Search for the cell housing the specified text and yield its [x, y] center coordinate. 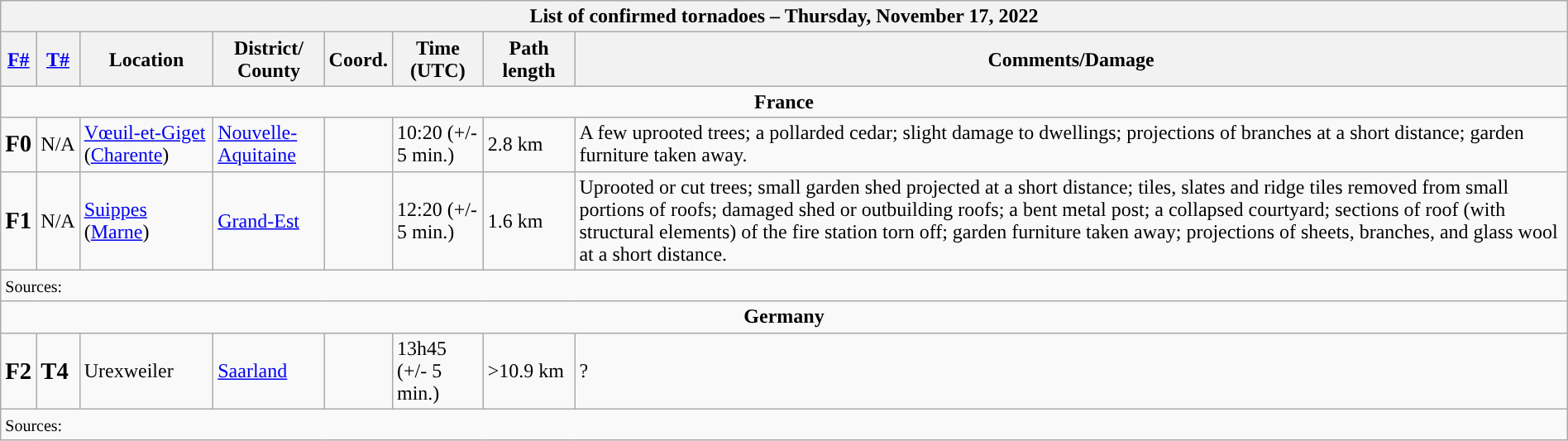
Suippes (Marne) [146, 220]
Location [146, 60]
F1 [18, 220]
France [784, 102]
List of confirmed tornadoes – Thursday, November 17, 2022 [784, 17]
Nouvelle-Aquitaine [269, 144]
Germany [784, 317]
2.8 km [529, 144]
Time (UTC) [437, 60]
Vœuil-et-Giget (Charente) [146, 144]
T# [58, 60]
Coord. [358, 60]
1.6 km [529, 220]
Comments/Damage [1071, 60]
12:20 (+/- 5 min.) [437, 220]
10:20 (+/- 5 min.) [437, 144]
Path length [529, 60]
T4 [58, 371]
F2 [18, 371]
F0 [18, 144]
? [1071, 371]
A few uprooted trees; a pollarded cedar; slight damage to dwellings; projections of branches at a short distance; garden furniture taken away. [1071, 144]
>10.9 km [529, 371]
District/County [269, 60]
Urexweiler [146, 371]
Grand-Est [269, 220]
13h45 (+/- 5 min.) [437, 371]
F# [18, 60]
Saarland [269, 371]
